Return the [X, Y] coordinate for the center point of the cell that contains the specified text.  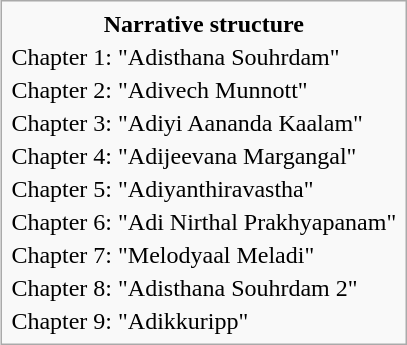
Chapter 7: "Melodyaal Meladi" [204, 255]
Chapter 9: "Adikkuripp" [204, 321]
Chapter 1: "Adisthana Souhrdam" [204, 57]
Chapter 4: "Adijeevana Margangal" [204, 156]
Chapter 5: "Adiyanthiravastha" [204, 189]
Chapter 3: "Adiyi Aananda Kaalam" [204, 123]
Narrative structure [204, 24]
Chapter 2: "Adivech Munnott" [204, 90]
Chapter 6: "Adi Nirthal Prakhyapanam" [204, 222]
Chapter 8: "Adisthana Souhrdam 2" [204, 288]
